Identify which cell holds the provided text, then report its (X, Y) central coordinate. 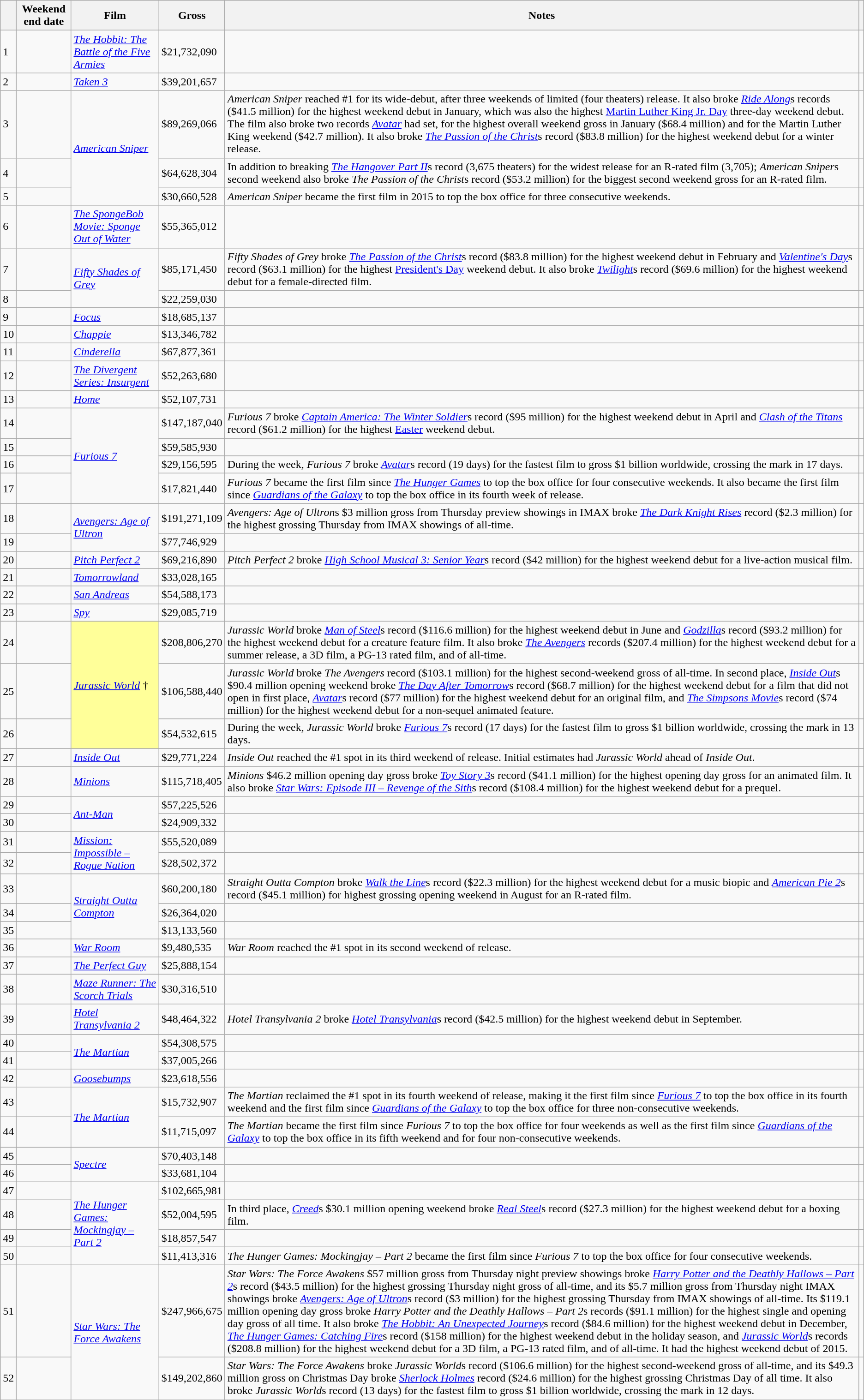
$39,201,657 (192, 82)
$70,403,148 (192, 1156)
40 (8, 1043)
$23,618,556 (192, 1078)
Film (115, 16)
Tomorrowland (115, 577)
22 (8, 595)
$69,216,890 (192, 560)
$106,588,440 (192, 691)
$52,263,680 (192, 376)
$55,520,089 (192, 842)
50 (8, 1256)
$57,225,526 (192, 805)
23 (8, 612)
The Hunger Games: Mockingjay – Part 2 (115, 1224)
$54,532,615 (192, 734)
43 (8, 1102)
34 (8, 913)
49 (8, 1238)
20 (8, 560)
Hotel Transylvania 2 (115, 1019)
12 (8, 376)
27 (8, 757)
29 (8, 805)
32 (8, 863)
$13,133,560 (192, 930)
31 (8, 842)
42 (8, 1078)
Minions (115, 781)
American Sniper became the first film in 2015 to top the box office for three consecutive weekends. (542, 197)
Hotel Transylvania 2 broke Hotel Transylvanias record ($42.5 million) for the highest weekend debut in September. (542, 1019)
$52,004,595 (192, 1215)
2 (8, 82)
During the week, Jurassic World broke Furious 7s record (17 days) for the fastest film to gross $1 billion worldwide, crossing the mark in 13 days. (542, 734)
$30,660,528 (192, 197)
The Hobbit: The Battle of the Five Armies (115, 52)
37 (8, 965)
$33,681,104 (192, 1173)
Home (115, 400)
$77,746,929 (192, 542)
16 (8, 465)
$191,271,109 (192, 519)
$18,685,137 (192, 317)
$64,628,304 (192, 173)
47 (8, 1191)
$26,364,020 (192, 913)
$115,718,405 (192, 781)
17 (8, 488)
$37,005,266 (192, 1060)
Spectre (115, 1165)
San Andreas (115, 595)
Furious 7 (115, 456)
8 (8, 299)
11 (8, 352)
$102,665,981 (192, 1191)
Chappie (115, 334)
Mission: Impossible – Rogue Nation (115, 853)
$89,269,066 (192, 124)
$11,715,097 (192, 1131)
$33,028,165 (192, 577)
$29,085,719 (192, 612)
38 (8, 989)
$21,732,090 (192, 52)
$13,346,782 (192, 334)
The SpongeBob Movie: Sponge Out of Water (115, 227)
4 (8, 173)
$54,308,575 (192, 1043)
48 (8, 1215)
$149,202,860 (192, 1378)
$22,259,030 (192, 299)
30 (8, 823)
15 (8, 447)
$60,200,180 (192, 889)
$24,909,332 (192, 823)
$30,316,510 (192, 989)
$59,585,930 (192, 447)
$29,771,224 (192, 757)
$11,413,316 (192, 1256)
War Room reached the #1 spot in its second weekend of release. (542, 948)
Inside Out reached the #1 spot in its third weekend of release. Initial estimates had Jurassic World ahead of Inside Out. (542, 757)
The Divergent Series: Insurgent (115, 376)
American Sniper (115, 148)
$147,187,040 (192, 424)
21 (8, 577)
35 (8, 930)
$67,877,361 (192, 352)
$29,156,595 (192, 465)
$55,365,012 (192, 227)
Straight Outta Compton (115, 906)
Ant-Man (115, 814)
Avengers: Age of Ultron (115, 527)
33 (8, 889)
Weekend end date (44, 16)
The Hunger Games: Mockingjay – Part 2 became the first film since Furious 7 to top the box office for four consecutive weekends. (542, 1256)
10 (8, 334)
46 (8, 1173)
$28,502,372 (192, 863)
During the week, Furious 7 broke Avatars record (19 days) for the fastest film to gross $1 billion worldwide, crossing the mark in 17 days. (542, 465)
In third place, Creeds $30.1 million opening weekend broke Real Steels record ($27.3 million) for the highest weekend debut for a boxing film. (542, 1215)
Spy (115, 612)
$52,107,731 (192, 400)
19 (8, 542)
45 (8, 1156)
5 (8, 197)
Star Wars: The Force Awakens (115, 1332)
Cinderella (115, 352)
Maze Runner: The Scorch Trials (115, 989)
25 (8, 691)
28 (8, 781)
39 (8, 1019)
41 (8, 1060)
$208,806,270 (192, 642)
1 (8, 52)
Pitch Perfect 2 (115, 560)
3 (8, 124)
51 (8, 1311)
Inside Out (115, 757)
The Perfect Guy (115, 965)
Pitch Perfect 2 broke High School Musical 3: Senior Years record ($42 million) for the highest weekend debut for a live-action musical film. (542, 560)
18 (8, 519)
$25,888,154 (192, 965)
$9,480,535 (192, 948)
$54,588,173 (192, 595)
$15,732,907 (192, 1102)
Gross (192, 16)
Goosebumps (115, 1078)
52 (8, 1378)
Notes (542, 16)
44 (8, 1131)
$48,464,322 (192, 1019)
War Room (115, 948)
$17,821,440 (192, 488)
$247,966,675 (192, 1311)
Focus (115, 317)
36 (8, 948)
13 (8, 400)
Jurassic World † (115, 685)
$85,171,450 (192, 269)
$18,857,547 (192, 1238)
7 (8, 269)
9 (8, 317)
6 (8, 227)
Fifty Shades of Grey (115, 278)
26 (8, 734)
24 (8, 642)
14 (8, 424)
Taken 3 (115, 82)
